Output the (X, Y) coordinate of the center of the cell containing the given text.  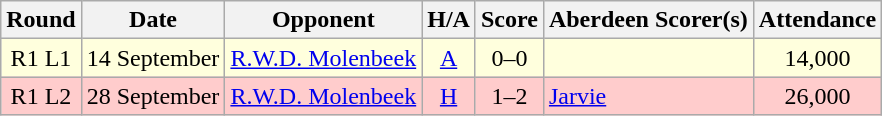
0–0 (509, 58)
Opponent (324, 20)
14 September (153, 58)
Attendance (817, 20)
Jarvie (648, 96)
A (449, 58)
H (449, 96)
26,000 (817, 96)
28 September (153, 96)
1–2 (509, 96)
Aberdeen Scorer(s) (648, 20)
R1 L2 (41, 96)
Score (509, 20)
H/A (449, 20)
14,000 (817, 58)
R1 L1 (41, 58)
Round (41, 20)
Date (153, 20)
